For the text-containing cell, return its midpoint in (X, Y) coordinate format. 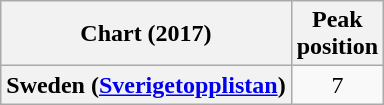
7 (337, 85)
Chart (2017) (146, 34)
Sweden (Sverigetopplistan) (146, 85)
Peakposition (337, 34)
